Identify which cell holds the provided text, then report its (X, Y) central coordinate. 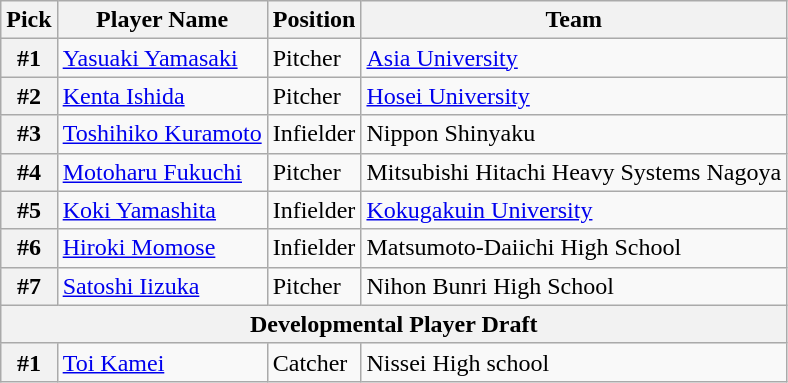
Player Name (162, 20)
Pick (29, 20)
Matsumoto-Daiichi High School (574, 248)
#6 (29, 248)
Toi Kamei (162, 362)
Motoharu Fukuchi (162, 172)
Developmental Player Draft (394, 324)
Nippon Shinyaku (574, 134)
Nissei High school (574, 362)
#5 (29, 210)
Mitsubishi Hitachi Heavy Systems Nagoya (574, 172)
Hiroki Momose (162, 248)
Kokugakuin University (574, 210)
#7 (29, 286)
Yasuaki Yamasaki (162, 58)
Asia University (574, 58)
Toshihiko Kuramoto (162, 134)
Satoshi Iizuka (162, 286)
Catcher (314, 362)
#4 (29, 172)
Hosei University (574, 96)
Nihon Bunri High School (574, 286)
#2 (29, 96)
Koki Yamashita (162, 210)
Team (574, 20)
Kenta Ishida (162, 96)
#3 (29, 134)
Position (314, 20)
